From the cell containing the given text, extract its center point as (x, y) coordinate. 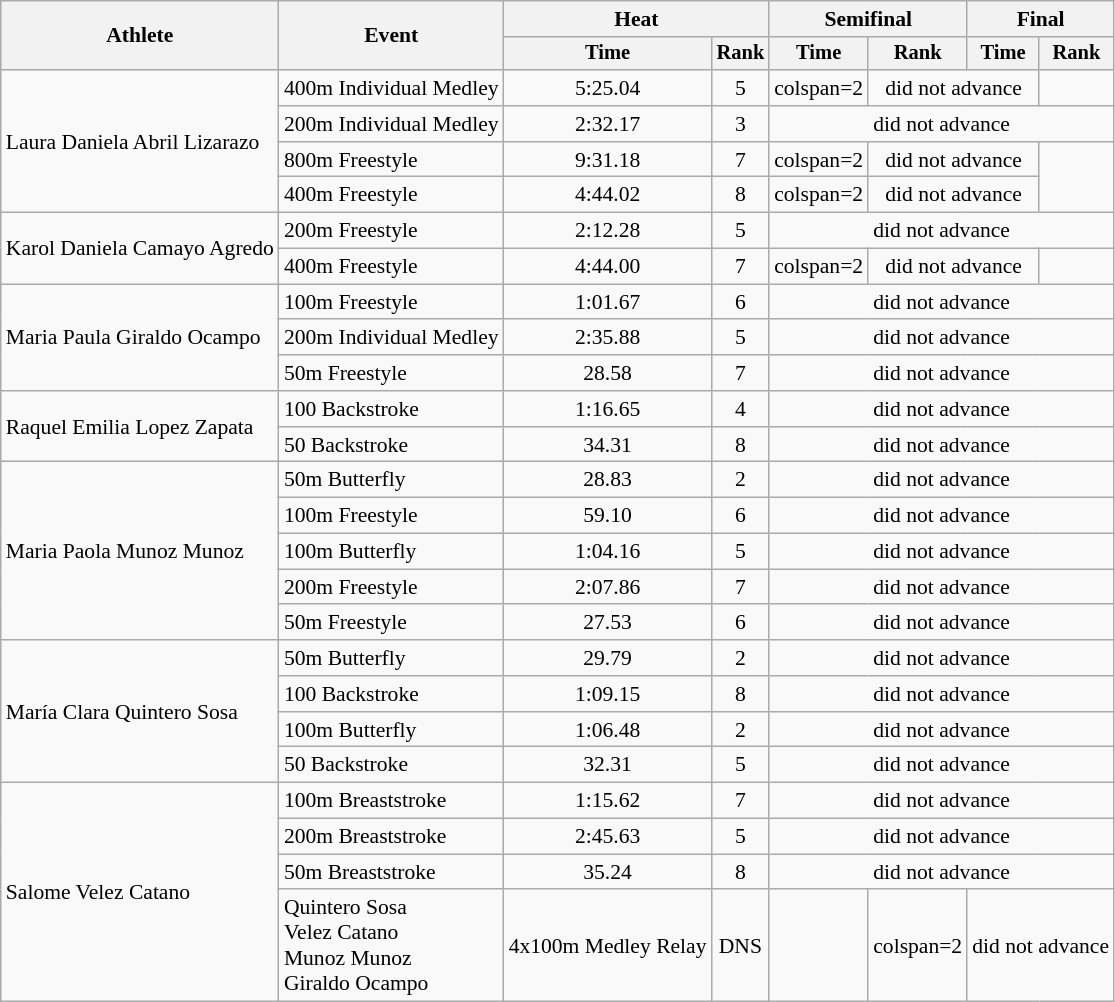
1:16.65 (608, 409)
59.10 (608, 516)
1:15.62 (608, 801)
2:45.63 (608, 837)
Maria Paula Giraldo Ocampo (140, 338)
Semifinal (868, 19)
50m Breaststroke (392, 872)
1:06.48 (608, 730)
1:01.67 (608, 302)
5:25.04 (608, 88)
2:07.86 (608, 587)
Raquel Emilia Lopez Zapata (140, 426)
35.24 (608, 872)
4 (741, 409)
3 (741, 124)
1:04.16 (608, 552)
Maria Paola Munoz Munoz (140, 551)
28.83 (608, 480)
4:44.02 (608, 195)
1:09.15 (608, 694)
28.58 (608, 373)
Heat (637, 19)
Final (1040, 19)
4:44.00 (608, 267)
2:12.28 (608, 231)
800m Freestyle (392, 160)
27.53 (608, 623)
DNS (741, 946)
400m Individual Medley (392, 88)
María Clara Quintero Sosa (140, 711)
32.31 (608, 765)
2:32.17 (608, 124)
34.31 (608, 445)
Karol Daniela Camayo Agredo (140, 248)
Event (392, 36)
Athlete (140, 36)
9:31.18 (608, 160)
Salome Velez Catano (140, 892)
200m Breaststroke (392, 837)
2:35.88 (608, 338)
Laura Daniela Abril Lizarazo (140, 141)
29.79 (608, 658)
Quintero SosaVelez CatanoMunoz MunozGiraldo Ocampo (392, 946)
100m Breaststroke (392, 801)
4x100m Medley Relay (608, 946)
